Scan for the cell matching the given text and deliver its [x, y] coordinate at center. 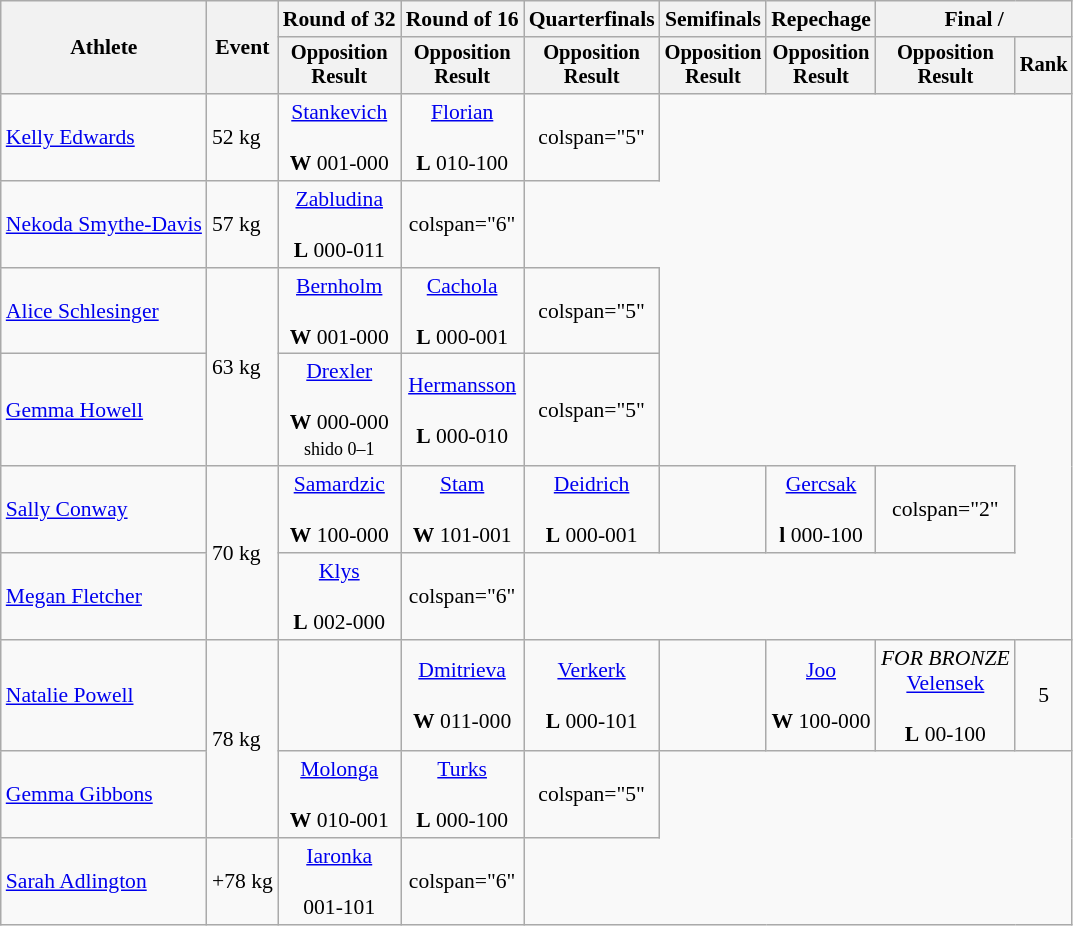
Gercsak l 000-100 [821, 510]
Verkerk L 000-101 [592, 696]
63 kg [242, 368]
Quarterfinals [592, 19]
Rank [1044, 66]
Round of 16 [462, 19]
+78 kg [242, 882]
Megan Fletcher [104, 596]
52 kg [242, 138]
Sarah Adlington [104, 882]
78 kg [242, 740]
Hermansson L 000-010 [462, 410]
Round of 32 [340, 19]
Final / [974, 19]
Molonga W 010-001 [340, 796]
Stankevich W 001-000 [340, 138]
Nekoda Smythe-Davis [104, 224]
Samardzic W 100-000 [340, 510]
57 kg [242, 224]
Dmitrieva W 011-000 [462, 696]
Deidrich L 000-001 [592, 510]
Gemma Howell [104, 410]
Turks L 000-100 [462, 796]
Gemma Gibbons [104, 796]
Sally Conway [104, 510]
Drexler W 000-000shido 0–1 [340, 410]
FOR BRONZEVelensek L 00-100 [946, 696]
Athlete [104, 48]
colspan="2" [946, 510]
Florian L 010-100 [462, 138]
Iaronka 001-101 [340, 882]
Joo W 100-000 [821, 696]
Kelly Edwards [104, 138]
Bernholm W 001-000 [340, 312]
Repechage [821, 19]
Klys L 002-000 [340, 596]
Semifinals [714, 19]
Stam W 101-001 [462, 510]
Cachola L 000-001 [462, 312]
Event [242, 48]
Alice Schlesinger [104, 312]
Zabludina L 000-011 [340, 224]
70 kg [242, 552]
5 [1044, 696]
Natalie Powell [104, 696]
